Pinpoint the cell where the given text exists, returning its (x, y) midpoint coordinate. 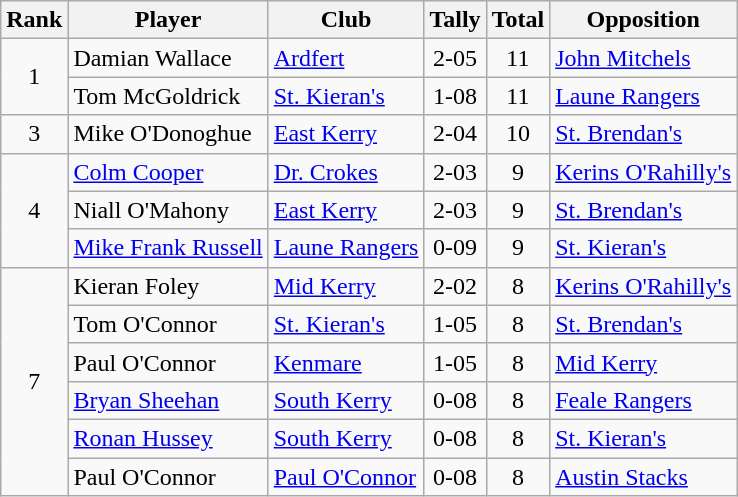
Kenmare (346, 362)
2-02 (455, 286)
Tom McGoldrick (168, 96)
Tom O'Connor (168, 324)
2-05 (455, 58)
Damian Wallace (168, 58)
John Mitchels (644, 58)
1-08 (455, 96)
7 (34, 381)
Colm Cooper (168, 172)
3 (34, 134)
2-04 (455, 134)
Bryan Sheehan (168, 400)
Total (518, 20)
Player (168, 20)
Kieran Foley (168, 286)
Ardfert (346, 58)
Club (346, 20)
Dr. Crokes (346, 172)
0-09 (455, 248)
Tally (455, 20)
Niall O'Mahony (168, 210)
Rank (34, 20)
4 (34, 210)
Austin Stacks (644, 477)
Mike Frank Russell (168, 248)
Opposition (644, 20)
Feale Rangers (644, 400)
1 (34, 77)
Mike O'Donoghue (168, 134)
10 (518, 134)
Ronan Hussey (168, 438)
